Extract the [X, Y] coordinate from the center of the cell holding the provided text.  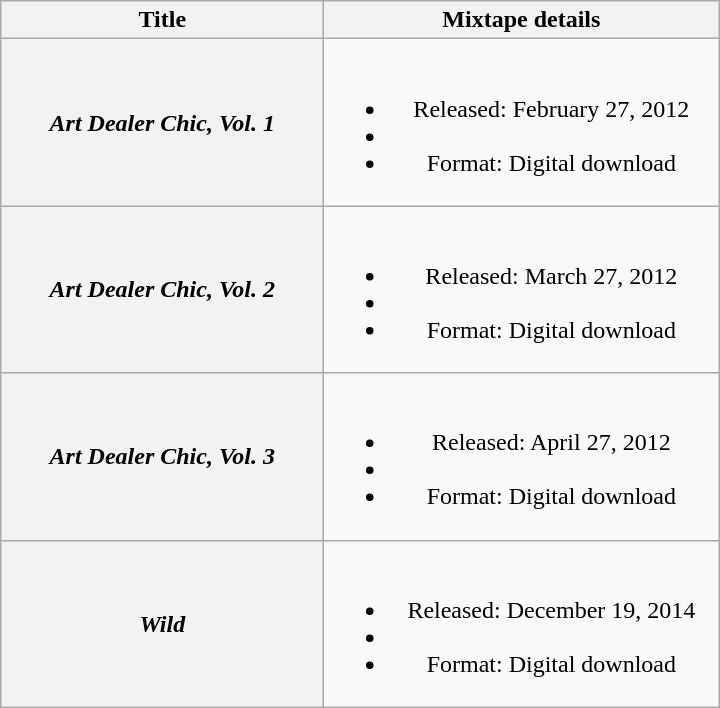
Art Dealer Chic, Vol. 3 [162, 456]
Mixtape details [522, 20]
Title [162, 20]
Art Dealer Chic, Vol. 1 [162, 122]
Released: December 19, 2014Format: Digital download [522, 624]
Art Dealer Chic, Vol. 2 [162, 290]
Released: April 27, 2012Format: Digital download [522, 456]
Wild [162, 624]
Released: March 27, 2012Format: Digital download [522, 290]
Released: February 27, 2012Format: Digital download [522, 122]
